Extract the [X, Y] coordinate from the center of the cell holding the provided text.  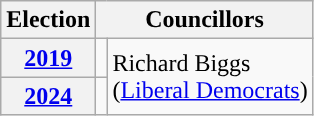
Election [48, 20]
Richard Biggs(Liberal Democrats) [210, 77]
2019 [48, 58]
Councillors [204, 20]
2024 [48, 96]
